Capture the cell that displays the provided text and extract its [X, Y] central coordinate. 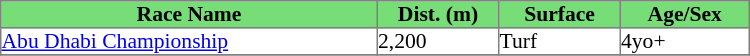
Age/Sex [684, 14]
Turf [560, 42]
2,200 [438, 42]
Dist. (m) [438, 14]
Surface [560, 14]
4yo+ [684, 42]
Race Name [189, 14]
Abu Dhabi Championship [189, 42]
